Identify which cell holds the provided text, then report its (X, Y) central coordinate. 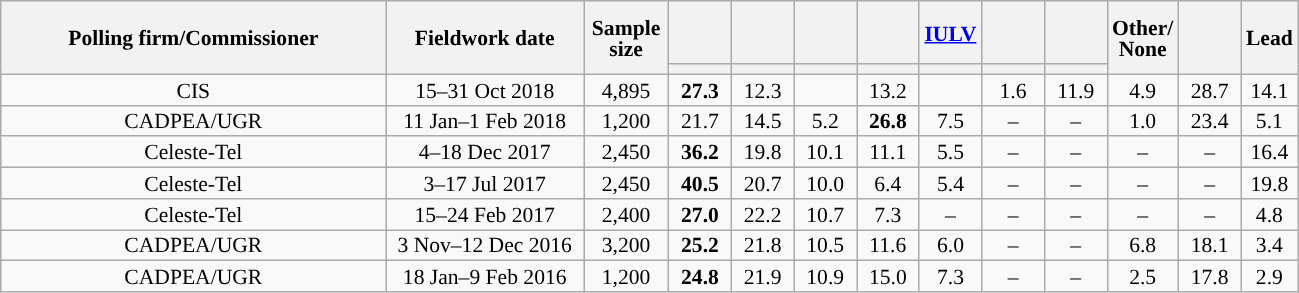
10.9 (826, 276)
Other/None (1142, 38)
24.8 (700, 276)
6.4 (888, 184)
18 Jan–9 Feb 2016 (485, 276)
6.8 (1142, 246)
26.8 (888, 120)
7.5 (950, 120)
1.0 (1142, 120)
IULV (950, 32)
10.0 (826, 184)
CIS (194, 90)
3,200 (626, 246)
10.1 (826, 152)
25.2 (700, 246)
11.9 (1076, 90)
Fieldwork date (485, 38)
22.2 (762, 214)
21.8 (762, 246)
4–18 Dec 2017 (485, 152)
14.5 (762, 120)
3.4 (1270, 246)
Sample size (626, 38)
40.5 (700, 184)
10.5 (826, 246)
4,895 (626, 90)
3–17 Jul 2017 (485, 184)
28.7 (1210, 90)
2.5 (1142, 276)
2.9 (1270, 276)
12.3 (762, 90)
27.0 (700, 214)
11.1 (888, 152)
5.2 (826, 120)
5.1 (1270, 120)
10.7 (826, 214)
1.6 (1014, 90)
14.1 (1270, 90)
2,400 (626, 214)
15.0 (888, 276)
6.0 (950, 246)
4.9 (1142, 90)
4.8 (1270, 214)
Lead (1270, 38)
15–24 Feb 2017 (485, 214)
5.5 (950, 152)
11.6 (888, 246)
17.8 (1210, 276)
27.3 (700, 90)
21.9 (762, 276)
23.4 (1210, 120)
11 Jan–1 Feb 2018 (485, 120)
18.1 (1210, 246)
13.2 (888, 90)
15–31 Oct 2018 (485, 90)
5.4 (950, 184)
20.7 (762, 184)
Polling firm/Commissioner (194, 38)
16.4 (1270, 152)
36.2 (700, 152)
3 Nov–12 Dec 2016 (485, 246)
21.7 (700, 120)
